Find where the given text appears and provide that cell's center as (X, Y) coordinate. 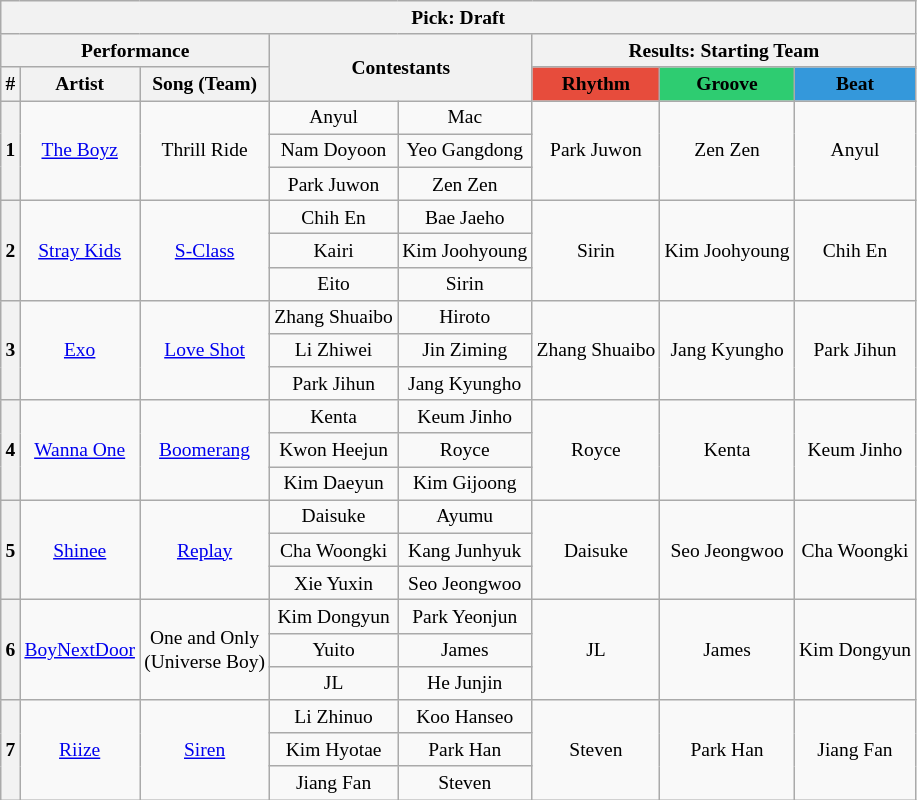
Kim Hyotae (334, 750)
One and Only (Universe Boy) (205, 650)
Artist (80, 84)
Yuito (334, 650)
Ayumu (465, 516)
Riize (80, 750)
Rhythm (596, 84)
He Junjin (465, 682)
Kim Daeyun (334, 484)
Nam Doyoon (334, 150)
Li Zhiwei (334, 350)
Wanna One (80, 450)
Song (Team) (205, 84)
Jin Ziming (465, 350)
5 (10, 550)
2 (10, 250)
1 (10, 151)
Xie Yuxin (334, 584)
Beat (854, 84)
Bae Jaeho (465, 216)
Performance (136, 50)
S-Class (205, 250)
BoyNextDoor (80, 650)
Kwon Heejun (334, 450)
Replay (205, 550)
6 (10, 650)
Pick: Draft (458, 18)
Hiroto (465, 316)
Koo Hanseo (465, 716)
Eito (334, 284)
Siren (205, 750)
Shinee (80, 550)
Park Yeonjun (465, 616)
Stray Kids (80, 250)
7 (10, 750)
Contestants (401, 68)
Groove (727, 84)
Kim Gijoong (465, 484)
Results: Starting Team (724, 50)
Love Shot (205, 350)
Thrill Ride (205, 151)
The Boyz (80, 151)
Kairi (334, 250)
Mac (465, 118)
4 (10, 450)
Boomerang (205, 450)
# (10, 84)
Li Zhinuo (334, 716)
Exo (80, 350)
3 (10, 350)
Kang Junhyuk (465, 550)
Yeo Gangdong (465, 150)
